Provide the (x, y) coordinate of the cell's center where the given text is located.  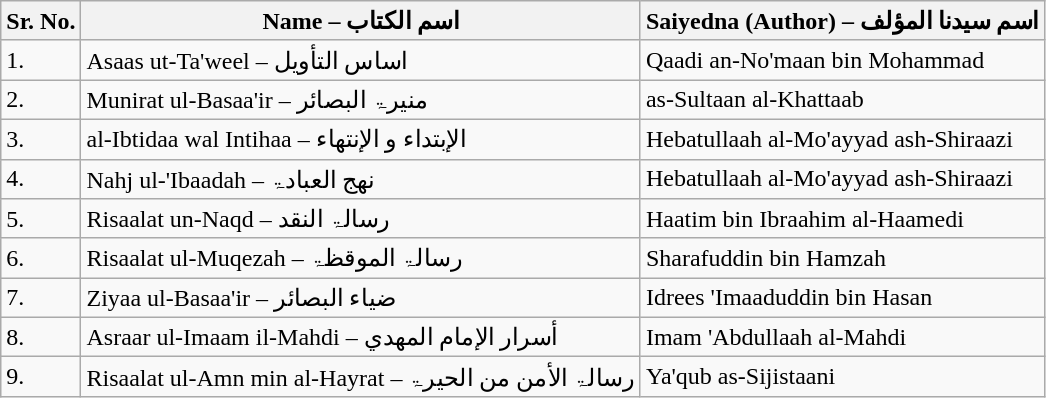
Risaalat ul-Muqezah – رسالۃ الموقظۃ (360, 258)
2. (41, 100)
Qaadi an-No'maan bin Mohammad (842, 60)
Asraar ul-Imaam il-Mahdi – أسرار الإمام المھدي (360, 337)
Munirat ul-Basaa'ir – منیرۃ البصائر (360, 100)
Ya'qub as-Sijistaani (842, 377)
Risaalat un-Naqd – رسالۃ النقد (360, 219)
Risaalat ul-Amn min al-Hayrat – رسالۃ الأمن من الحیرۃ (360, 377)
Asaas ut-Ta'weel – اساس التأویل (360, 60)
Sharafuddin bin Hamzah (842, 258)
Nahj ul-'Ibaadah – نھج العبادۃ (360, 179)
Idrees 'Imaaduddin bin Hasan (842, 298)
Saiyedna (Author) – اسم سیدنا المؤلف (842, 21)
9. (41, 377)
al-Ibtidaa wal Intihaa – الإبتداء و الإنتھاء (360, 139)
Haatim bin Ibraahim al-Haamedi (842, 219)
3. (41, 139)
Sr. No. (41, 21)
Name – اسم الکتاب (360, 21)
7. (41, 298)
6. (41, 258)
as-Sultaan al-Khattaab (842, 100)
Imam 'Abdullaah al-Mahdi (842, 337)
Ziyaa ul-Basaa'ir – ضیاء البصائر (360, 298)
8. (41, 337)
5. (41, 219)
1. (41, 60)
4. (41, 179)
